Capture the cell that displays the provided text and extract its (X, Y) central coordinate. 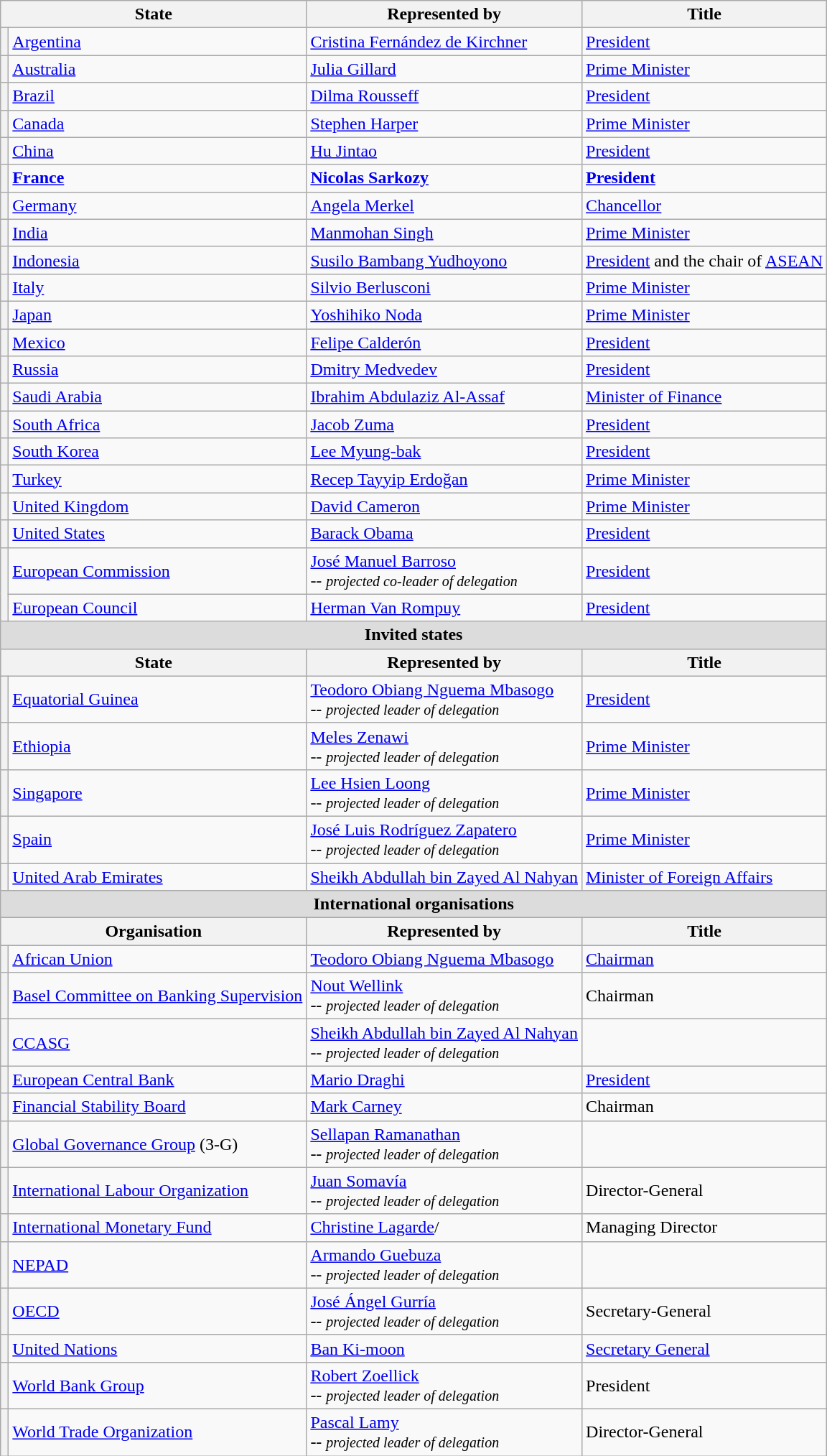
Robert Zoellick -- projected leader of delegation (444, 1385)
Basel Committee on Banking Supervision (158, 996)
Angela Merkel (444, 205)
Susilo Bambang Yudhoyono (444, 260)
Lee Myung-bak (444, 452)
Minister of Finance (705, 397)
José Ángel Gurría -- projected leader of delegation (444, 1312)
OECD (158, 1312)
Turkey (158, 479)
France (158, 178)
Secretary-General (705, 1312)
Hu Jintao (444, 151)
United Kingdom (158, 506)
Saudi Arabia (158, 397)
European Commission (158, 570)
Teodoro Obiang Nguema Mbasogo (444, 959)
Mario Draghi (444, 1080)
Dmitry Medvedev (444, 370)
President and the chair of ASEAN (705, 260)
Lee Hsien Loong -- projected leader of delegation (444, 793)
Recep Tayyip Erdoğan (444, 479)
David Cameron (444, 506)
Minister of Foreign Affairs (705, 877)
World Bank Group (158, 1385)
Dilma Rousseff (444, 96)
Ban Ki-moon (444, 1348)
Yoshihiko Noda (444, 315)
United Arab Emirates (158, 877)
Mark Carney (444, 1107)
Teodoro Obiang Nguema Mbasogo -- projected leader of delegation (444, 700)
Canada (158, 124)
Christine Lagarde/ (444, 1228)
Managing Director (705, 1228)
Juan Somavía -- projected leader of delegation (444, 1191)
United Nations (158, 1348)
Felipe Calderón (444, 343)
Argentina (158, 42)
South Korea (158, 452)
Barack Obama (444, 534)
Indonesia (158, 260)
Sellapan Ramanathan -- projected leader of delegation (444, 1144)
Stephen Harper (444, 124)
Manmohan Singh (444, 233)
Nout Wellink-- projected leader of delegation (444, 996)
Equatorial Guinea (158, 700)
Nicolas Sarkozy (444, 178)
Invited states (413, 635)
NEPAD (158, 1264)
Herman Van Rompuy (444, 608)
Financial Stability Board (158, 1107)
CCASG (158, 1043)
Silvio Berlusconi (444, 287)
Brazil (158, 96)
Ibrahim Abdulaziz Al-Assaf (444, 397)
Mexico (158, 343)
Cristina Fernández de Kirchner (444, 42)
José Manuel Barroso-- projected co-leader of delegation (444, 570)
Spain (158, 839)
Julia Gillard (444, 69)
Armando Guebuza -- projected leader of delegation (444, 1264)
Japan (158, 315)
Global Governance Group (3-G) (158, 1144)
Pascal Lamy -- projected leader of delegation (444, 1432)
South Africa (158, 425)
Organisation (154, 932)
International organisations (413, 904)
United States (158, 534)
China (158, 151)
Sheikh Abdullah bin Zayed Al Nahyan -- projected leader of delegation (444, 1043)
India (158, 233)
Secretary General (705, 1348)
European Council (158, 608)
Sheikh Abdullah bin Zayed Al Nahyan (444, 877)
Germany (158, 205)
African Union (158, 959)
José Luis Rodríguez Zapatero -- projected leader of delegation (444, 839)
Russia (158, 370)
International Labour Organization (158, 1191)
Chancellor (705, 205)
European Central Bank (158, 1080)
Singapore (158, 793)
Australia (158, 69)
World Trade Organization (158, 1432)
Jacob Zuma (444, 425)
Ethiopia (158, 746)
International Monetary Fund (158, 1228)
Meles Zenawi -- projected leader of delegation (444, 746)
Italy (158, 287)
